Return the (X, Y) coordinate for the center point of the cell that contains the specified text.  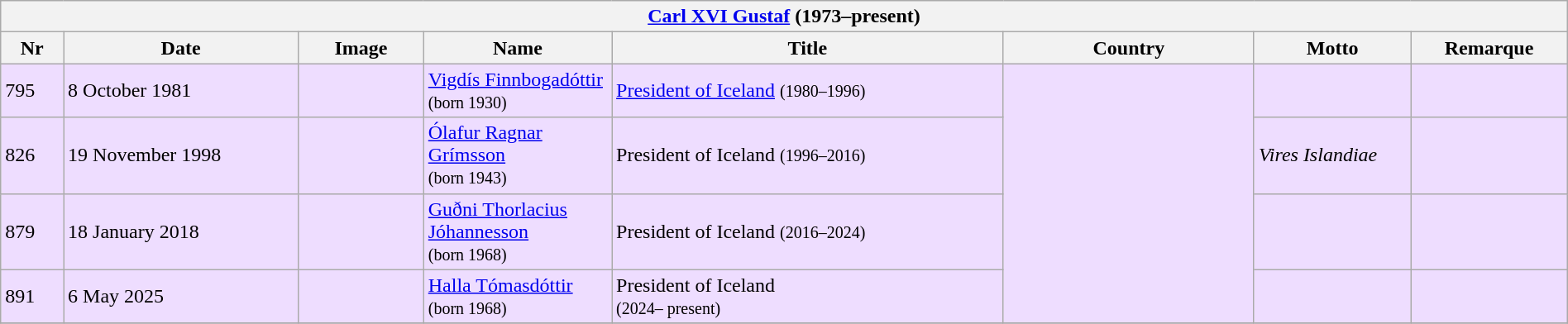
826 (32, 155)
Carl XVI Gustaf (1973–present) (784, 17)
Guðni Thorlacius Jóhannesson (born 1968) (518, 231)
President of Iceland (1996–2016) (808, 155)
Nr (32, 48)
Remarque (1489, 48)
Ólafur Ragnar Grímsson(born 1943) (518, 155)
President of Iceland (1980–1996) (808, 91)
Vigdís Finnbogadóttir(born 1930) (518, 91)
Halla Tómasdóttir (born 1968) (518, 296)
Motto (1331, 48)
879 (32, 231)
18 January 2018 (181, 231)
6 May 2025 (181, 296)
Title (808, 48)
8 October 1981 (181, 91)
President of Iceland (2024– present) (808, 296)
891 (32, 296)
Image (361, 48)
Name (518, 48)
Vires Islandiae (1331, 155)
795 (32, 91)
19 November 1998 (181, 155)
Country (1128, 48)
Date (181, 48)
President of Iceland (2016–2024) (808, 231)
